Return the (x, y) coordinate for the center point of the cell that contains the specified text.  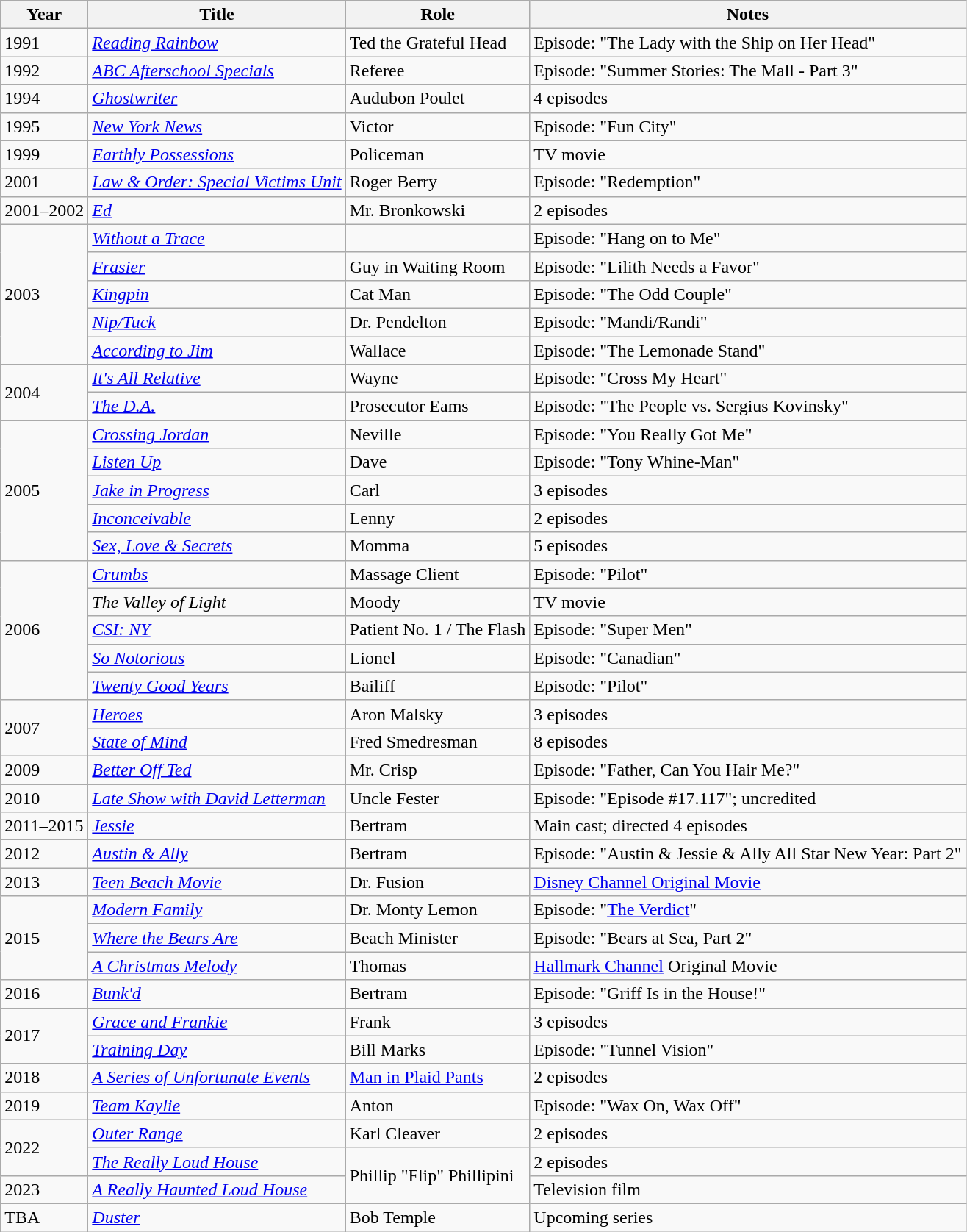
Momma (438, 546)
Crumbs (217, 574)
Referee (438, 71)
Team Kaylie (217, 1106)
8 episodes (748, 742)
A Really Haunted Loud House (217, 1189)
The Really Loud House (217, 1161)
Training Day (217, 1050)
1992 (44, 71)
Ghostwriter (217, 99)
Jake in Progress (217, 490)
2012 (44, 854)
2016 (44, 994)
Victor (438, 126)
Episode: "Austin & Jessie & Ally All Star New Year: Part 2" (748, 854)
Episode: "Canadian" (748, 658)
2017 (44, 1036)
Earthly Possessions (217, 154)
Dr. Pendelton (438, 322)
Without a Trace (217, 238)
2007 (44, 728)
TBA (44, 1217)
Bill Marks (438, 1050)
Nip/Tuck (217, 322)
The D.A. (217, 407)
2011–2015 (44, 826)
Ted the Grateful Head (438, 43)
Episode: "The Lady with the Ship on Her Head" (748, 43)
Man in Plaid Pants (438, 1078)
Lenny (438, 518)
It's All Relative (217, 379)
Bob Temple (438, 1217)
Disney Channel Original Movie (748, 882)
2013 (44, 882)
Aron Malsky (438, 714)
1994 (44, 99)
Neville (438, 434)
2015 (44, 938)
5 episodes (748, 546)
Television film (748, 1189)
Better Off Ted (217, 770)
2023 (44, 1189)
1991 (44, 43)
ABC Afterschool Specials (217, 71)
Dave (438, 462)
According to Jim (217, 351)
Episode: "Fun City" (748, 126)
Patient No. 1 / The Flash (438, 630)
A Series of Unfortunate Events (217, 1078)
Episode: "Bears at Sea, Part 2" (748, 938)
Episode: "Redemption" (748, 182)
Teen Beach Movie (217, 882)
2010 (44, 798)
Episode: "Father, Can You Hair Me?" (748, 770)
2022 (44, 1147)
Sex, Love & Secrets (217, 546)
1995 (44, 126)
Episode: "Lilith Needs a Favor" (748, 266)
Phillip "Flip" Phillipini (438, 1175)
Law & Order: Special Victims Unit (217, 182)
Wayne (438, 379)
State of Mind (217, 742)
2001–2002 (44, 210)
Role (438, 15)
Mr. Crisp (438, 770)
Upcoming series (748, 1217)
2006 (44, 630)
Uncle Fester (438, 798)
Year (44, 15)
Anton (438, 1106)
Dr. Fusion (438, 882)
Episode: "The Odd Couple" (748, 294)
Frasier (217, 266)
Twenty Good Years (217, 686)
Hallmark Channel Original Movie (748, 966)
Lionel (438, 658)
Massage Client (438, 574)
Audubon Poulet (438, 99)
4 episodes (748, 99)
Episode: "You Really Got Me" (748, 434)
2009 (44, 770)
Episode: "Mandi/Randi" (748, 322)
Episode: "Summer Stories: The Mall - Part 3" (748, 71)
Episode: "The Verdict" (748, 910)
Episode: "Tunnel Vision" (748, 1050)
Kingpin (217, 294)
Episode: "Griff Is in the House!" (748, 994)
2019 (44, 1106)
1999 (44, 154)
Listen Up (217, 462)
Ed (217, 210)
Inconceivable (217, 518)
2004 (44, 393)
Notes (748, 15)
Episode: "Episode #17.117"; uncredited (748, 798)
Moody (438, 602)
2005 (44, 490)
The Valley of Light (217, 602)
Episode: "The People vs. Sergius Kovinsky" (748, 407)
Prosecutor Eams (438, 407)
Cat Man (438, 294)
Episode: "Super Men" (748, 630)
A Christmas Melody (217, 966)
Heroes (217, 714)
Outer Range (217, 1133)
Episode: "Cross My Heart" (748, 379)
New York News (217, 126)
Reading Rainbow (217, 43)
CSI: NY (217, 630)
Main cast; directed 4 episodes (748, 826)
Guy in Waiting Room (438, 266)
Episode: "Tony Whine-Man" (748, 462)
Episode: "Hang on to Me" (748, 238)
Dr. Monty Lemon (438, 910)
Grace and Frankie (217, 1022)
Beach Minister (438, 938)
Wallace (438, 351)
Episode: "The Lemonade Stand" (748, 351)
Bunk'd (217, 994)
Fred Smedresman (438, 742)
Duster (217, 1217)
2001 (44, 182)
Policeman (438, 154)
Late Show with David Letterman (217, 798)
2018 (44, 1078)
Modern Family (217, 910)
Roger Berry (438, 182)
Carl (438, 490)
Episode: "Wax On, Wax Off" (748, 1106)
So Notorious (217, 658)
Where the Bears Are (217, 938)
2003 (44, 294)
Thomas (438, 966)
Crossing Jordan (217, 434)
Title (217, 15)
Frank (438, 1022)
Mr. Bronkowski (438, 210)
Jessie (217, 826)
Karl Cleaver (438, 1133)
Bailiff (438, 686)
Austin & Ally (217, 854)
